Locate the cell with the specified text and output its (x, y) center coordinate. 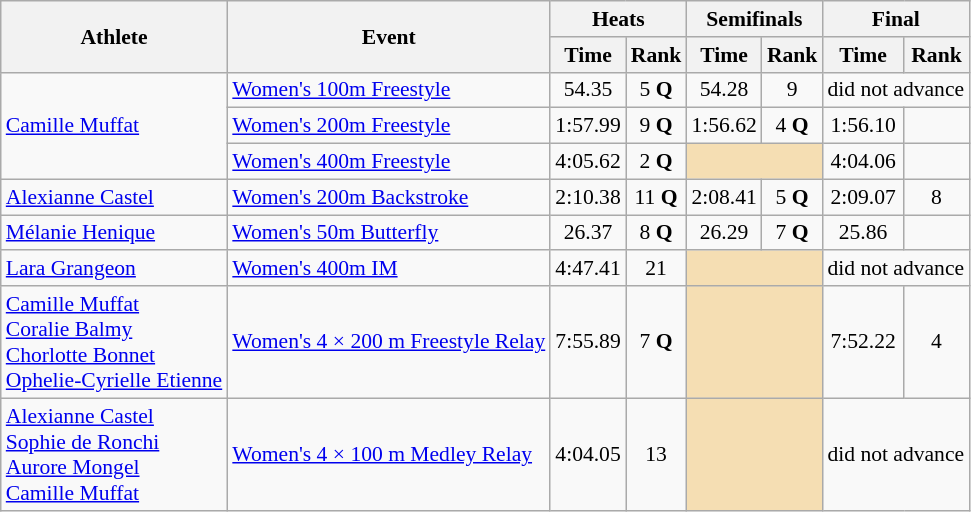
Heats (618, 19)
26.29 (724, 233)
54.28 (724, 90)
Women's 400m IM (388, 269)
Mélanie Henique (114, 233)
1:56.10 (862, 126)
Athlete (114, 36)
7:52.22 (862, 342)
Women's 4 × 200 m Freestyle Relay (388, 342)
54.35 (588, 90)
4:04.06 (862, 162)
7:55.89 (588, 342)
4:04.05 (588, 454)
Final (896, 19)
11 Q (656, 197)
9 (792, 90)
2:09.07 (862, 197)
Women's 4 × 100 m Medley Relay (388, 454)
25.86 (862, 233)
4:47.41 (588, 269)
Women's 50m Butterfly (388, 233)
2:08.41 (724, 197)
Camille MuffatCoralie BalmyChorlotte BonnetOphelie-Cyrielle Etienne (114, 342)
Alexianne CastelSophie de RonchiAurore MongelCamille Muffat (114, 454)
1:56.62 (724, 126)
Women's 100m Freestyle (388, 90)
13 (656, 454)
2:10.38 (588, 197)
9 Q (656, 126)
Camille Muffat (114, 126)
Women's 200m Backstroke (388, 197)
1:57.99 (588, 126)
Semifinals (754, 19)
Event (388, 36)
2 Q (656, 162)
8 (936, 197)
21 (656, 269)
Women's 400m Freestyle (388, 162)
8 Q (656, 233)
4 Q (792, 126)
26.37 (588, 233)
4:05.62 (588, 162)
Alexianne Castel (114, 197)
Lara Grangeon (114, 269)
4 (936, 342)
Women's 200m Freestyle (388, 126)
